Return the [x, y] coordinate for the center point of the cell that contains the specified text.  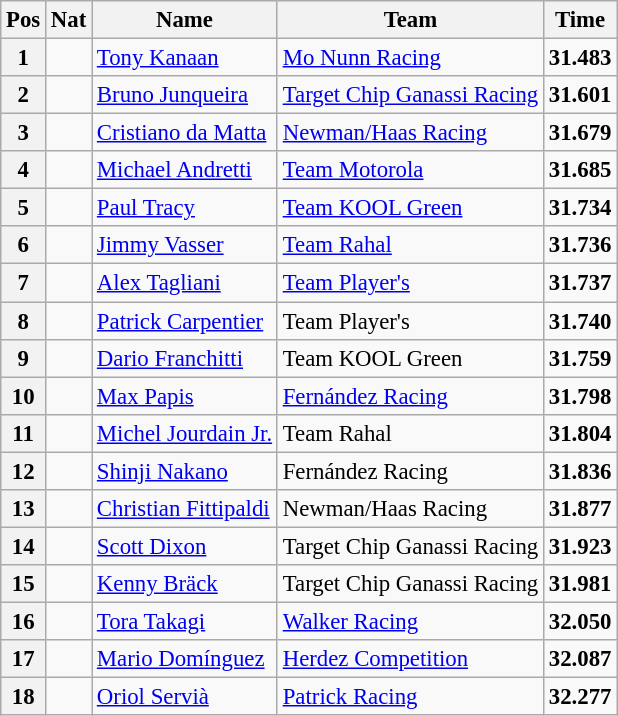
9 [24, 358]
31.877 [580, 509]
15 [24, 584]
Michel Jourdain Jr. [185, 433]
Patrick Racing [410, 697]
Paul Tracy [185, 208]
31.685 [580, 170]
Shinji Nakano [185, 471]
Pos [24, 20]
32.050 [580, 621]
Nat [69, 20]
Cristiano da Matta [185, 133]
31.679 [580, 133]
Oriol Servià [185, 697]
31.483 [580, 58]
32.277 [580, 697]
3 [24, 133]
1 [24, 58]
Michael Andretti [185, 170]
Tony Kanaan [185, 58]
31.601 [580, 95]
Time [580, 20]
Scott Dixon [185, 546]
2 [24, 95]
Walker Racing [410, 621]
31.804 [580, 433]
17 [24, 659]
31.798 [580, 396]
7 [24, 283]
Alex Tagliani [185, 283]
Tora Takagi [185, 621]
Patrick Carpentier [185, 321]
14 [24, 546]
31.737 [580, 283]
4 [24, 170]
31.836 [580, 471]
10 [24, 396]
31.736 [580, 245]
Team Motorola [410, 170]
6 [24, 245]
31.981 [580, 584]
Mo Nunn Racing [410, 58]
Max Papis [185, 396]
32.087 [580, 659]
Herdez Competition [410, 659]
18 [24, 697]
Bruno Junqueira [185, 95]
31.923 [580, 546]
5 [24, 208]
12 [24, 471]
13 [24, 509]
31.759 [580, 358]
11 [24, 433]
31.740 [580, 321]
Dario Franchitti [185, 358]
Kenny Bräck [185, 584]
Mario Domínguez [185, 659]
16 [24, 621]
Team [410, 20]
Christian Fittipaldi [185, 509]
8 [24, 321]
31.734 [580, 208]
Jimmy Vasser [185, 245]
Name [185, 20]
